Scan for the cell matching the given text and deliver its (x, y) coordinate at center. 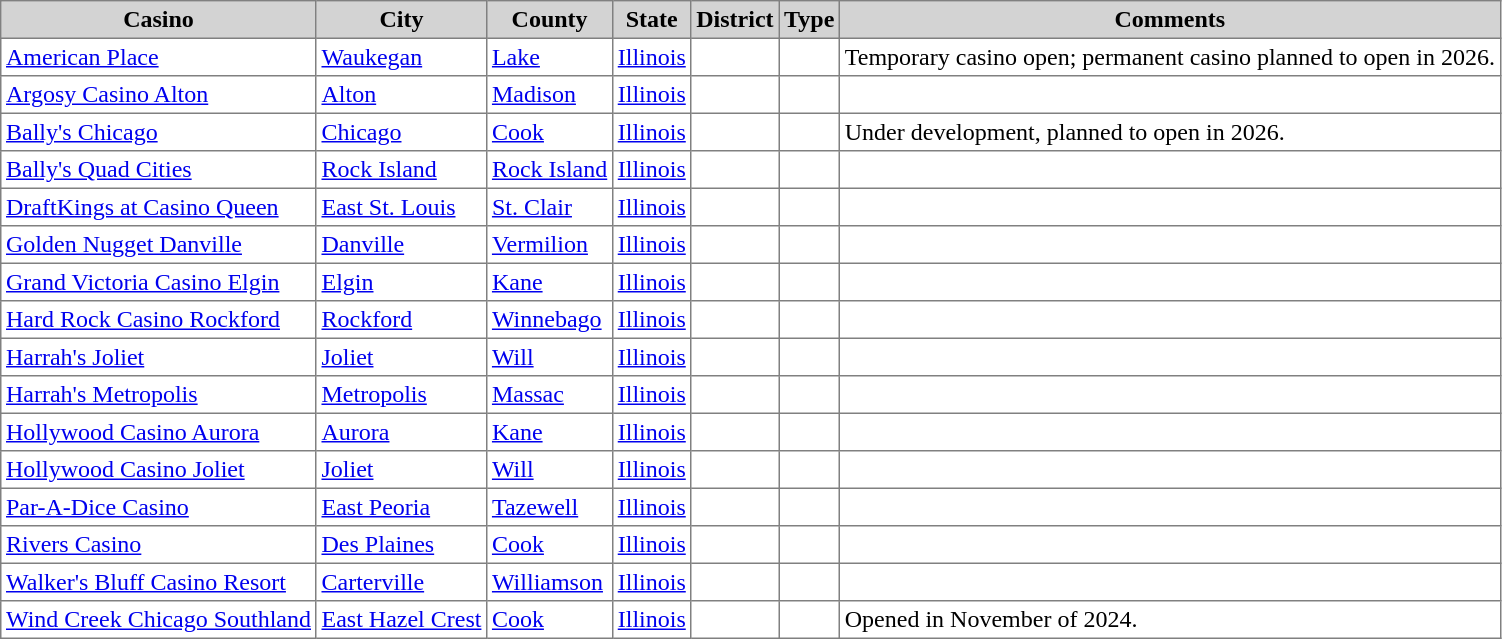
State (652, 20)
Rockford (401, 320)
Opened in November of 2024. (1170, 620)
Harrah's Joliet (158, 357)
Par-A-Dice Casino (158, 507)
Winnebago (550, 320)
Golden Nugget Danville (158, 245)
Under development, planned to open in 2026. (1170, 132)
Aurora (401, 432)
County (550, 20)
Tazewell (550, 507)
East St. Louis (401, 207)
Carterville (401, 582)
Temporary casino open; permanent casino planned to open in 2026. (1170, 57)
St. Clair (550, 207)
American Place (158, 57)
Williamson (550, 582)
Rivers Casino (158, 545)
Argosy Casino Alton (158, 95)
Hard Rock Casino Rockford (158, 320)
Hollywood Casino Aurora (158, 432)
Comments (1170, 20)
Massac (550, 395)
Lake (550, 57)
Danville (401, 245)
Hollywood Casino Joliet (158, 470)
District (735, 20)
Type (810, 20)
Waukegan (401, 57)
Des Plaines (401, 545)
Alton (401, 95)
City (401, 20)
Vermilion (550, 245)
Elgin (401, 282)
Harrah's Metropolis (158, 395)
DraftKings at Casino Queen (158, 207)
Wind Creek Chicago Southland (158, 620)
East Hazel Crest (401, 620)
Madison (550, 95)
Bally's Chicago (158, 132)
Bally's Quad Cities (158, 170)
Grand Victoria Casino Elgin (158, 282)
Casino (158, 20)
East Peoria (401, 507)
Chicago (401, 132)
Walker's Bluff Casino Resort (158, 582)
Metropolis (401, 395)
